Return [X, Y] of the center of cell containing provided text 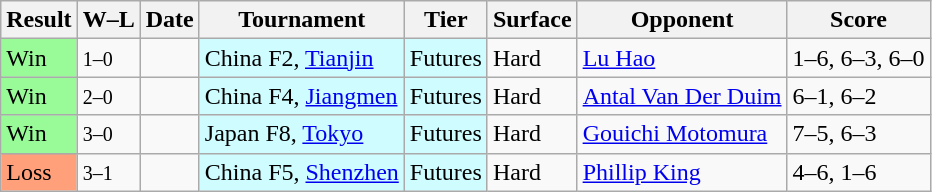
7–5, 6–3 [858, 134]
China F4, Jiangmen [302, 96]
Score [858, 20]
1–6, 6–3, 6–0 [858, 58]
6–1, 6–2 [858, 96]
Surface [532, 20]
Opponent [682, 20]
W–L [108, 20]
1–0 [108, 58]
China F2, Tianjin [302, 58]
Result [39, 20]
4–6, 1–6 [858, 172]
Phillip King [682, 172]
2–0 [108, 96]
Gouichi Motomura [682, 134]
Japan F8, Tokyo [302, 134]
3–1 [108, 172]
Tournament [302, 20]
Lu Hao [682, 58]
Tier [446, 20]
China F5, Shenzhen [302, 172]
3–0 [108, 134]
Antal Van Der Duim [682, 96]
Loss [39, 172]
Date [170, 20]
